Identify which cell holds the provided text, then report its (X, Y) central coordinate. 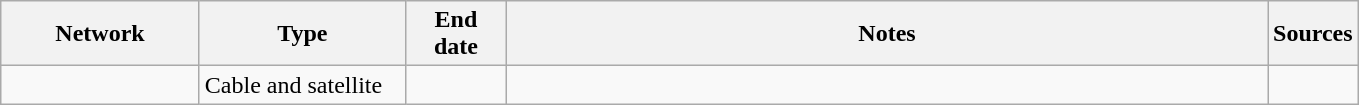
End date (456, 34)
Notes (886, 34)
Type (302, 34)
Network (100, 34)
Sources (1314, 34)
Cable and satellite (302, 85)
